Return (x, y) of the center of cell containing provided text 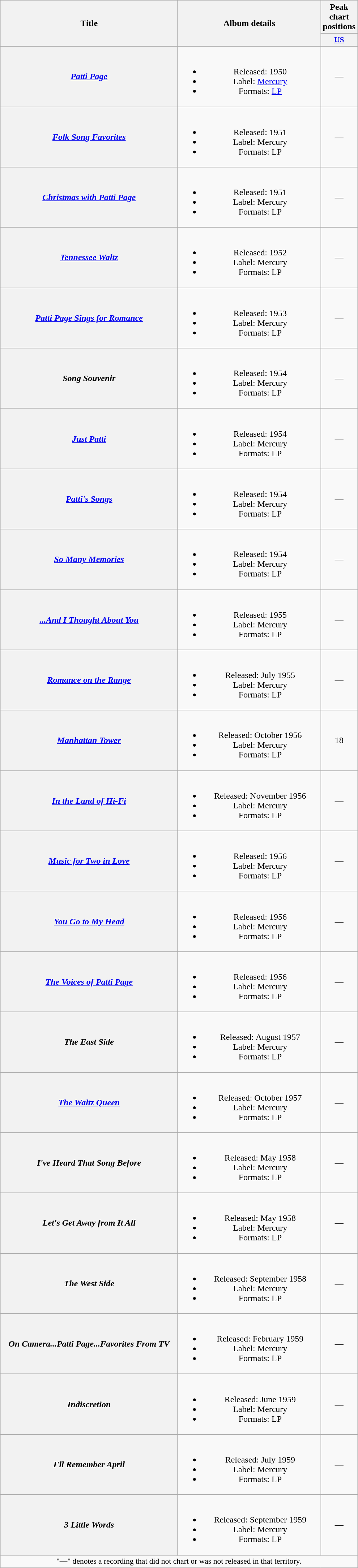
Released: September 1959Label: MercuryFormats: LP (250, 1525)
Music for Two in Love (89, 861)
The Waltz Queen (89, 1102)
I've Heard That Song Before (89, 1163)
Manhattan Tower (89, 740)
Released: February 1959Label: MercuryFormats: LP (250, 1344)
Title (89, 23)
Romance on the Range (89, 680)
Released: October 1956Label: MercuryFormats: LP (250, 740)
US (339, 40)
Indiscretion (89, 1404)
Patti Page Sings for Romance (89, 318)
"—" denotes a recording that did not chart or was not released in that territory. (179, 1561)
Album details (250, 23)
...And I Thought About You (89, 620)
In the Land of Hi-Fi (89, 800)
Released: 1953Label: MercuryFormats: LP (250, 318)
Released: October 1957Label: MercuryFormats: LP (250, 1102)
Released: 1952Label: MercuryFormats: LP (250, 258)
Released: June 1959Label: MercuryFormats: LP (250, 1404)
18 (339, 740)
Released: September 1958Label: MercuryFormats: LP (250, 1284)
Released: 1950Label: MercuryFormats: LP (250, 77)
So Many Memories (89, 559)
3 Little Words (89, 1525)
Patti Page (89, 77)
Just Patti (89, 439)
The West Side (89, 1284)
Released: July 1959Label: MercuryFormats: LP (250, 1464)
Released: August 1957Label: MercuryFormats: LP (250, 1042)
Released: November 1956Label: MercuryFormats: LP (250, 800)
Let's Get Away from It All (89, 1223)
Folk Song Favorites (89, 137)
I'll Remember April (89, 1464)
Song Souvenir (89, 379)
Christmas with Patti Page (89, 197)
You Go to My Head (89, 921)
The East Side (89, 1042)
Patti's Songs (89, 499)
Released: 1955Label: MercuryFormats: LP (250, 620)
Released: July 1955Label: MercuryFormats: LP (250, 680)
Tennessee Waltz (89, 258)
The Voices of Patti Page (89, 982)
On Camera...Patti Page...Favorites From TV (89, 1344)
Peak chartpositions (339, 17)
